Pinpoint the cell where the given text exists, returning its [X, Y] midpoint coordinate. 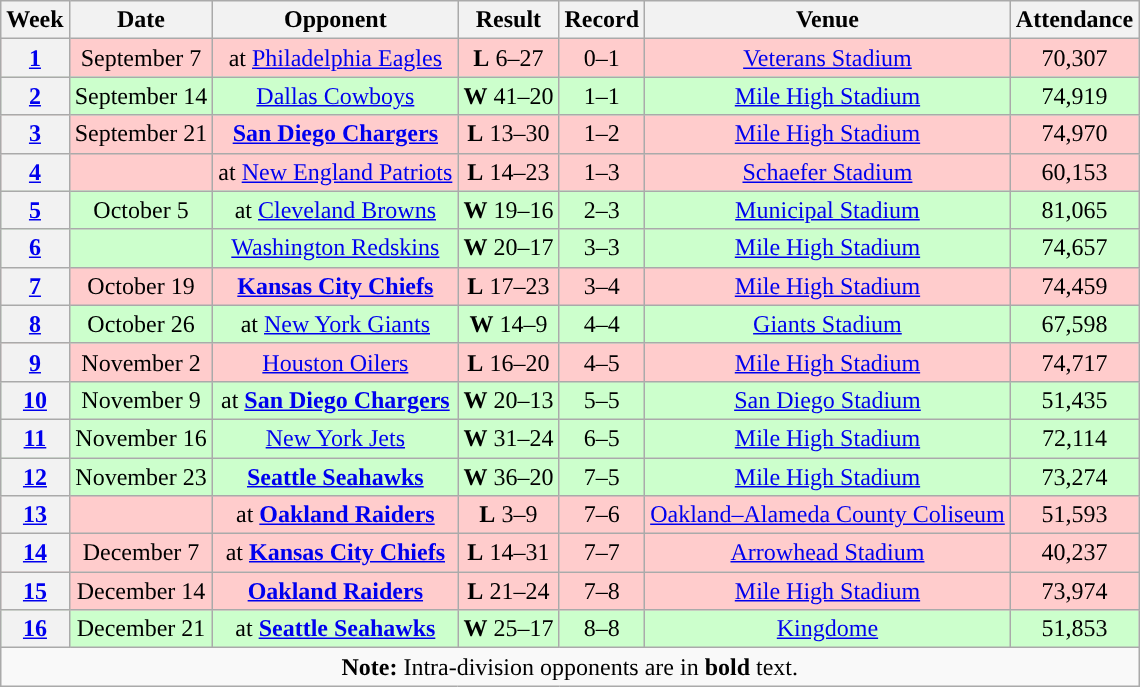
51,593 [1074, 515]
40,237 [1074, 553]
September 7 [141, 58]
60,153 [1074, 172]
74,717 [1074, 362]
Record [602, 20]
Oakland Raiders [336, 591]
74,970 [1074, 134]
at New York Giants [336, 324]
Attendance [1074, 20]
W 36–20 [508, 477]
7 [35, 286]
0–1 [602, 58]
L 3–9 [508, 515]
14 [35, 553]
November 16 [141, 438]
51,853 [1074, 629]
5 [35, 210]
Veterans Stadium [828, 58]
Arrowhead Stadium [828, 553]
W 31–24 [508, 438]
67,598 [1074, 324]
9 [35, 362]
Giants Stadium [828, 324]
7–8 [602, 591]
L 17–23 [508, 286]
at Oakland Raiders [336, 515]
Schaefer Stadium [828, 172]
74,657 [1074, 248]
81,065 [1074, 210]
6–5 [602, 438]
73,974 [1074, 591]
September 14 [141, 96]
W 20–17 [508, 248]
Note: Intra-division opponents are in bold text. [570, 667]
at Cleveland Browns [336, 210]
at San Diego Chargers [336, 400]
4–5 [602, 362]
11 [35, 438]
L 14–31 [508, 553]
8 [35, 324]
Venue [828, 20]
7–6 [602, 515]
72,114 [1074, 438]
51,435 [1074, 400]
3 [35, 134]
Seattle Seahawks [336, 477]
Date [141, 20]
15 [35, 591]
74,459 [1074, 286]
New York Jets [336, 438]
at Philadelphia Eagles [336, 58]
W 41–20 [508, 96]
16 [35, 629]
Municipal Stadium [828, 210]
2 [35, 96]
San Diego Chargers [336, 134]
Opponent [336, 20]
Kansas City Chiefs [336, 286]
October 19 [141, 286]
8–8 [602, 629]
at Kansas City Chiefs [336, 553]
3–4 [602, 286]
2–3 [602, 210]
W 19–16 [508, 210]
November 23 [141, 477]
12 [35, 477]
W 25–17 [508, 629]
Kingdome [828, 629]
1–1 [602, 96]
1–2 [602, 134]
October 5 [141, 210]
December 14 [141, 591]
4–4 [602, 324]
at Seattle Seahawks [336, 629]
Oakland–Alameda County Coliseum [828, 515]
3–3 [602, 248]
L 14–23 [508, 172]
Week [35, 20]
1–3 [602, 172]
1 [35, 58]
6 [35, 248]
Houston Oilers [336, 362]
73,274 [1074, 477]
at New England Patriots [336, 172]
Result [508, 20]
13 [35, 515]
5–5 [602, 400]
W 20–13 [508, 400]
7–5 [602, 477]
7–7 [602, 553]
W 14–9 [508, 324]
10 [35, 400]
L 16–20 [508, 362]
November 9 [141, 400]
4 [35, 172]
74,919 [1074, 96]
September 21 [141, 134]
December 7 [141, 553]
Washington Redskins [336, 248]
L 21–24 [508, 591]
L 6–27 [508, 58]
L 13–30 [508, 134]
Dallas Cowboys [336, 96]
October 26 [141, 324]
San Diego Stadium [828, 400]
December 21 [141, 629]
November 2 [141, 362]
70,307 [1074, 58]
